For the text-containing cell, return its midpoint in [X, Y] coordinate format. 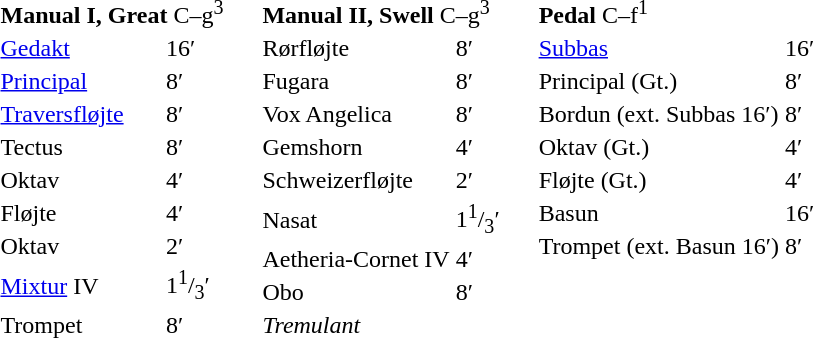
Obo [356, 292]
Aetheria-Cornet IV [356, 259]
Nasat [356, 220]
Oktav (Gt.) [658, 147]
Principal (Gt.) [658, 81]
Gemshorn [356, 147]
Trompet (ext. Basun 16′) [658, 246]
Subbas [658, 48]
Vox Angelica [356, 114]
Bordun (ext. Subbas 16′) [658, 114]
Rørfløjte [356, 48]
Basun [658, 213]
Fløjte (Gt.) [658, 180]
Schweizerfløjte [356, 180]
Fugara [356, 81]
16′ [194, 48]
